Output the (X, Y) coordinate of the center of the cell containing the given text.  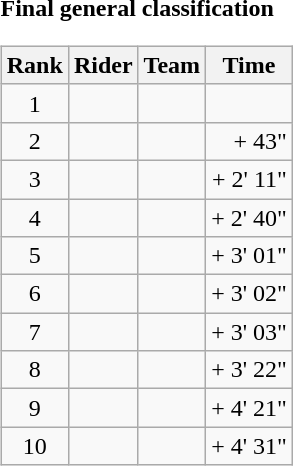
9 (34, 408)
+ 3' 03" (250, 332)
1 (34, 103)
10 (34, 446)
7 (34, 332)
+ 2' 40" (250, 217)
+ 3' 01" (250, 256)
+ 4' 31" (250, 446)
Team (172, 65)
Rank (34, 65)
Rider (103, 65)
2 (34, 141)
8 (34, 370)
+ 2' 11" (250, 179)
+ 3' 02" (250, 294)
6 (34, 294)
3 (34, 179)
4 (34, 217)
5 (34, 256)
+ 3' 22" (250, 370)
Time (250, 65)
+ 4' 21" (250, 408)
+ 43" (250, 141)
